Identify which cell holds the provided text, then report its [x, y] central coordinate. 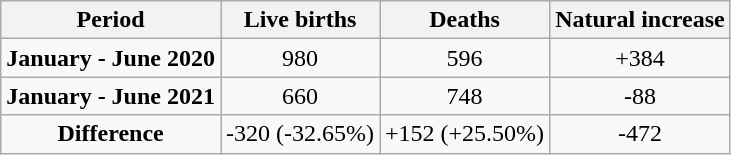
980 [300, 58]
January - June 2021 [111, 96]
Difference [111, 134]
Natural increase [640, 20]
Period [111, 20]
748 [465, 96]
596 [465, 58]
Live births [300, 20]
Deaths [465, 20]
660 [300, 96]
+152 (+25.50%) [465, 134]
+384 [640, 58]
-320 (-32.65%) [300, 134]
-88 [640, 96]
January - June 2020 [111, 58]
-472 [640, 134]
